Locate the cell with the specified text and output its [x, y] center coordinate. 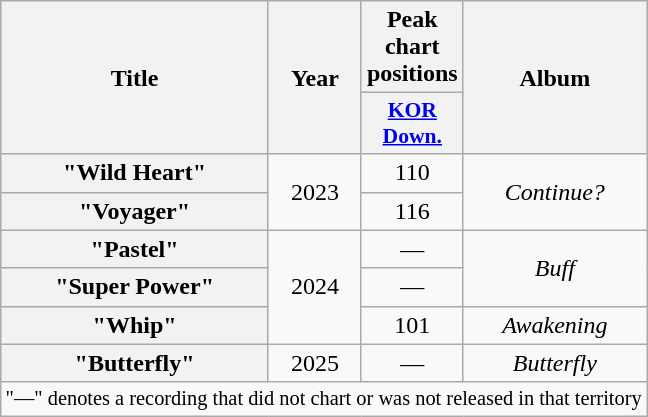
"Whip" [135, 325]
"Wild Heart" [135, 173]
Butterfly [554, 363]
"—" denotes a recording that did not chart or was not released in that territory [324, 399]
Album [554, 78]
Peak chart positions [412, 47]
Buff [554, 268]
Title [135, 78]
"Pastel" [135, 249]
Year [314, 78]
101 [412, 325]
110 [412, 173]
Continue? [554, 192]
116 [412, 211]
"Super Power" [135, 287]
2023 [314, 192]
KORDown. [412, 124]
"Voyager" [135, 211]
Awakening [554, 325]
2025 [314, 363]
2024 [314, 287]
"Butterfly" [135, 363]
